Output the [x, y] coordinate of the center of the cell containing the given text.  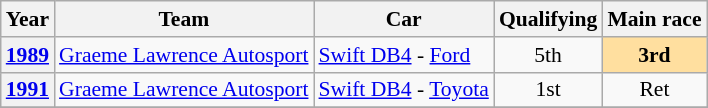
3rd [654, 55]
Swift DB4 - Ford [404, 55]
Team [184, 19]
1991 [28, 90]
Car [404, 19]
Qualifying [548, 19]
1st [548, 90]
Swift DB4 - Toyota [404, 90]
Main race [654, 19]
5th [548, 55]
Year [28, 19]
Ret [654, 90]
1989 [28, 55]
